For the text-containing cell, return its midpoint in [X, Y] coordinate format. 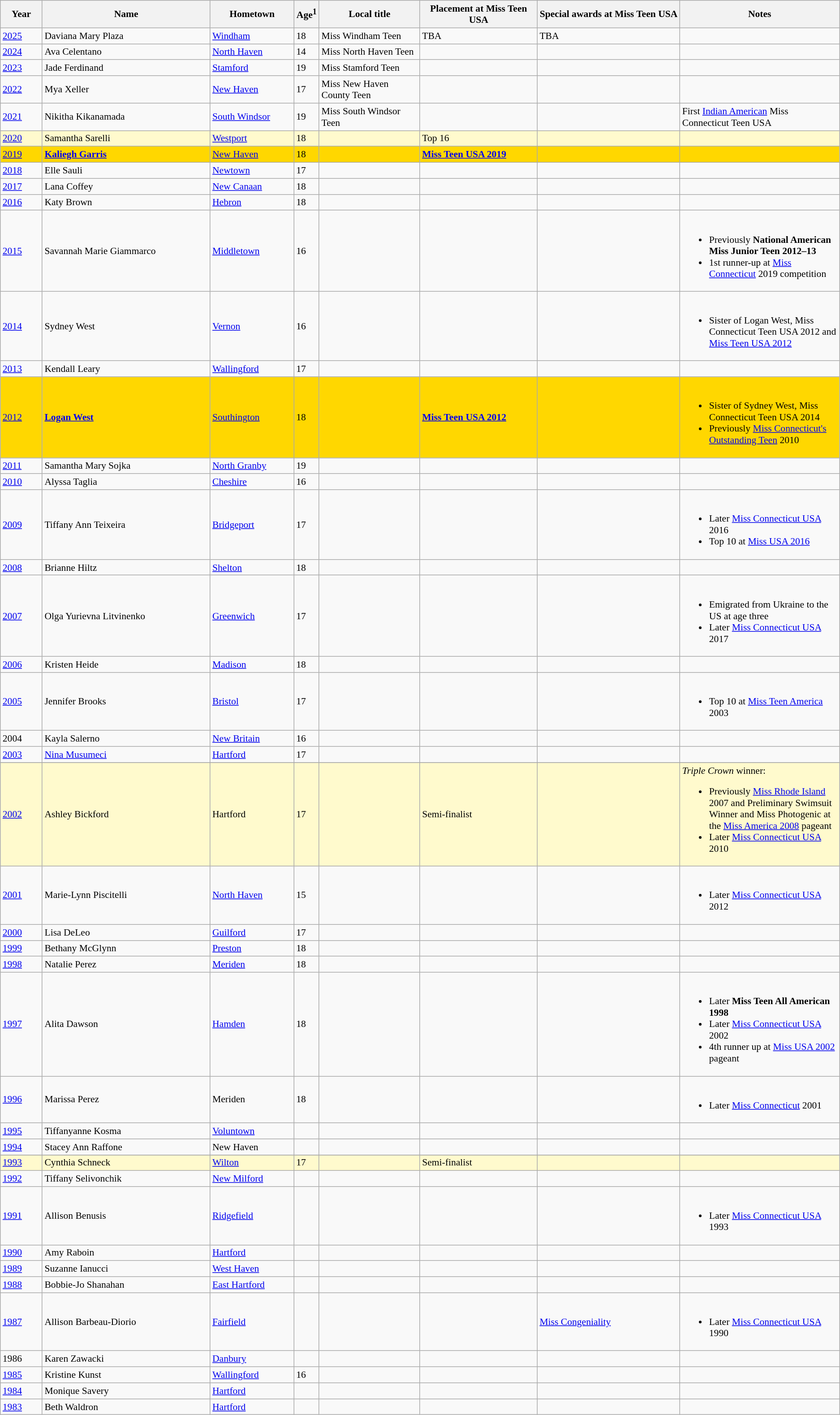
1993 [22, 1163]
1986 [22, 1359]
Voluntown [252, 1131]
Amy Raboin [126, 1253]
Jennifer Brooks [126, 702]
Later Miss Connecticut USA 1990 [760, 1322]
Danbury [252, 1359]
1988 [22, 1285]
Brianne Hiltz [126, 568]
Top 16 [478, 138]
2013 [22, 369]
2001 [22, 895]
Tiffany Ann Teixeira [126, 524]
Greenwich [252, 616]
Previously National American Miss Junior Teen 2012–131st runner-up at Miss Connecticut 2019 competition [760, 251]
Cheshire [252, 482]
Miss Congeniality [608, 1322]
Notes [760, 14]
Natalie Perez [126, 965]
Samantha Sarelli [126, 138]
Tiffany Selivonchik [126, 1179]
Guilford [252, 932]
Hebron [252, 203]
Ashley Bickford [126, 815]
Preston [252, 949]
Local title [369, 14]
2011 [22, 466]
2024 [22, 52]
2006 [22, 664]
Bethany McGlynn [126, 949]
2020 [22, 138]
Allison Barbeau-Diorio [126, 1322]
2009 [22, 524]
1985 [22, 1375]
1984 [22, 1391]
Monique Savery [126, 1391]
1998 [22, 965]
Daviana Mary Plaza [126, 36]
Madison [252, 664]
Later Miss Connecticut USA 2016Top 10 at Miss USA 2016 [760, 524]
Kristine Kunst [126, 1375]
Later Miss Teen All American 1998Later Miss Connecticut USA 20024th runner up at Miss USA 2002 pageant [760, 1024]
New Britain [252, 738]
2016 [22, 203]
Miss New Haven County Teen [369, 90]
15 [306, 895]
2019 [22, 155]
2003 [22, 755]
Miss Windham Teen [369, 36]
Stamford [252, 68]
2021 [22, 116]
Miss Teen USA 2019 [478, 155]
Stacey Ann Raffone [126, 1147]
Alyssa Taglia [126, 482]
Sydney West [126, 326]
Mya Xeller [126, 90]
Placement at Miss Teen USA [478, 14]
Logan West [126, 418]
Alita Dawson [126, 1024]
Kristen Heide [126, 664]
Miss Stamford Teen [369, 68]
Katy Brown [126, 203]
Sister of Logan West, Miss Connecticut Teen USA 2012 and Miss Teen USA 2012 [760, 326]
1992 [22, 1179]
2015 [22, 251]
Cynthia Schneck [126, 1163]
Bobbie-Jo Shanahan [126, 1285]
1983 [22, 1407]
Newtown [252, 171]
Middletown [252, 251]
Top 10 at Miss Teen America 2003 [760, 702]
1995 [22, 1131]
2002 [22, 815]
New Milford [252, 1179]
1996 [22, 1100]
1990 [22, 1253]
2023 [22, 68]
West Haven [252, 1269]
Suzanne Ianucci [126, 1269]
Olga Yurievna Litvinenko [126, 616]
2012 [22, 418]
Savannah Marie Giammarco [126, 251]
1999 [22, 949]
Wilton [252, 1163]
Lisa DeLeo [126, 932]
Elle Sauli [126, 171]
Special awards at Miss Teen USA [608, 14]
Allison Benusis [126, 1216]
Samantha Mary Sojka [126, 466]
Sister of Sydney West, Miss Connecticut Teen USA 2014Previously Miss Connecticut's Outstanding Teen 2010 [760, 418]
Nina Musumeci [126, 755]
Kendall Leary [126, 369]
2010 [22, 482]
Miss Teen USA 2012 [478, 418]
Ava Celentano [126, 52]
Later Miss Connecticut USA 2012 [760, 895]
2008 [22, 568]
Jade Ferdinand [126, 68]
Shelton [252, 568]
Year [22, 14]
2014 [22, 326]
Later Miss Connecticut 2001 [760, 1100]
Emigrated from Ukraine to the US at age threeLater Miss Connecticut USA 2017 [760, 616]
Lana Coffey [126, 186]
2025 [22, 36]
Ridgefield [252, 1216]
Kayla Salerno [126, 738]
Later Miss Connecticut USA 1993 [760, 1216]
Vernon [252, 326]
Windham [252, 36]
2005 [22, 702]
1997 [22, 1024]
Miss South Windsor Teen [369, 116]
Name [126, 14]
14 [306, 52]
Bristol [252, 702]
Hometown [252, 14]
1989 [22, 1269]
Nikitha Kikanamada [126, 116]
East Hartford [252, 1285]
Miss North Haven Teen [369, 52]
2022 [22, 90]
Hamden [252, 1024]
2004 [22, 738]
South Windsor [252, 116]
Marie-Lynn Piscitelli [126, 895]
2007 [22, 616]
North Granby [252, 466]
1994 [22, 1147]
2017 [22, 186]
Marissa Perez [126, 1100]
Age1 [306, 14]
2000 [22, 932]
Southington [252, 418]
2018 [22, 171]
Bridgeport [252, 524]
Karen Zawacki [126, 1359]
First Indian American Miss Connecticut Teen USA [760, 116]
Fairfield [252, 1322]
Kaliegh Garris [126, 155]
New Canaan [252, 186]
Beth Waldron [126, 1407]
Tiffanyanne Kosma [126, 1131]
1987 [22, 1322]
1991 [22, 1216]
Westport [252, 138]
